Extract the [x, y] coordinate from the center of the cell holding the provided text.  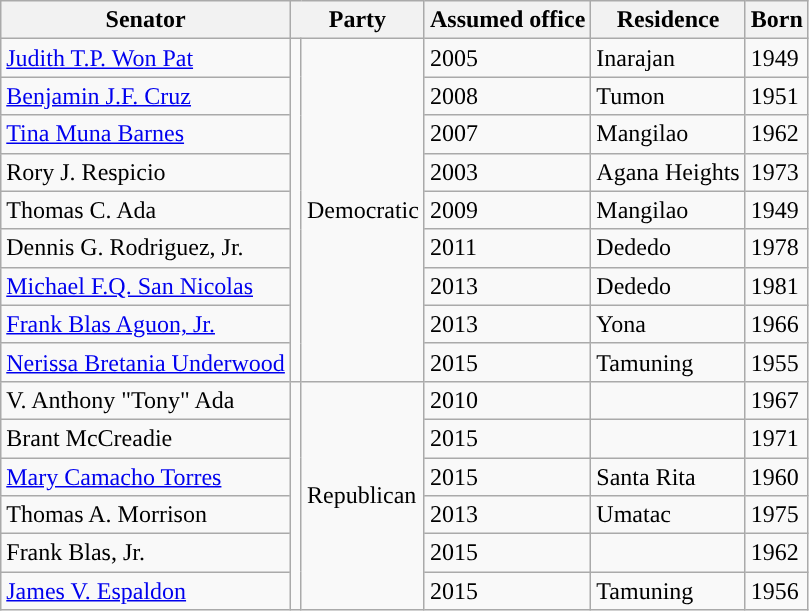
2008 [507, 96]
1951 [776, 96]
Michael F.Q. San Nicolas [146, 286]
Brant McCreadie [146, 438]
1971 [776, 438]
Born [776, 20]
Dennis G. Rodriguez, Jr. [146, 248]
1955 [776, 362]
Thomas C. Ada [146, 210]
Inarajan [668, 58]
2011 [507, 248]
Republican [362, 495]
Frank Blas, Jr. [146, 553]
Benjamin J.F. Cruz [146, 96]
Residence [668, 20]
2007 [507, 134]
1975 [776, 515]
2005 [507, 58]
1967 [776, 400]
James V. Espaldon [146, 591]
Agana Heights [668, 172]
Party [357, 20]
Tumon [668, 96]
Tina Muna Barnes [146, 134]
2010 [507, 400]
1973 [776, 172]
1978 [776, 248]
Judith T.P. Won Pat [146, 58]
Rory J. Respicio [146, 172]
1956 [776, 591]
Santa Rita [668, 477]
Democratic [362, 210]
1966 [776, 324]
Umatac [668, 515]
2009 [507, 210]
1981 [776, 286]
Mary Camacho Torres [146, 477]
1960 [776, 477]
V. Anthony "Tony" Ada [146, 400]
Senator [146, 20]
Frank Blas Aguon, Jr. [146, 324]
2003 [507, 172]
Assumed office [507, 20]
Thomas A. Morrison [146, 515]
Yona [668, 324]
Nerissa Bretania Underwood [146, 362]
